Find where the given text appears and provide that cell's center as (x, y) coordinate. 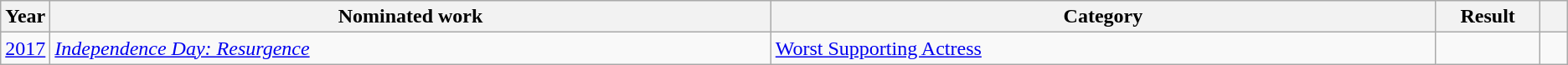
Result (1488, 17)
Worst Supporting Actress (1102, 48)
Year (25, 17)
Nominated work (410, 17)
Category (1102, 17)
Independence Day: Resurgence (410, 48)
2017 (25, 48)
